Locate the cell with the specified text and output its (x, y) center coordinate. 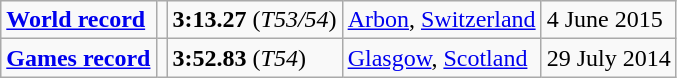
World record (78, 20)
Games record (78, 58)
4 June 2015 (608, 20)
Glasgow, Scotland (442, 58)
29 July 2014 (608, 58)
Arbon, Switzerland (442, 20)
3:52.83 (T54) (254, 58)
3:13.27 (T53/54) (254, 20)
